Search for the cell housing the specified text and yield its (X, Y) center coordinate. 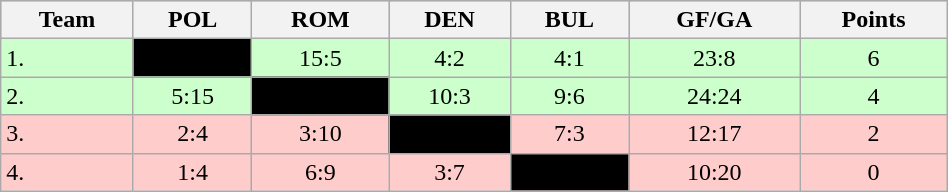
Team (68, 20)
1. (68, 58)
2:4 (192, 134)
9:6 (570, 96)
3:10 (320, 134)
3. (68, 134)
24:24 (714, 96)
2. (68, 96)
Points (874, 20)
7:3 (570, 134)
GF/GA (714, 20)
3:7 (450, 172)
23:8 (714, 58)
POL (192, 20)
2 (874, 134)
DEN (450, 20)
6:9 (320, 172)
4:2 (450, 58)
0 (874, 172)
4:1 (570, 58)
4 (874, 96)
10:20 (714, 172)
4. (68, 172)
12:17 (714, 134)
ROM (320, 20)
1:4 (192, 172)
15:5 (320, 58)
5:15 (192, 96)
6 (874, 58)
BUL (570, 20)
10:3 (450, 96)
